Search for the cell housing the specified text and yield its [x, y] center coordinate. 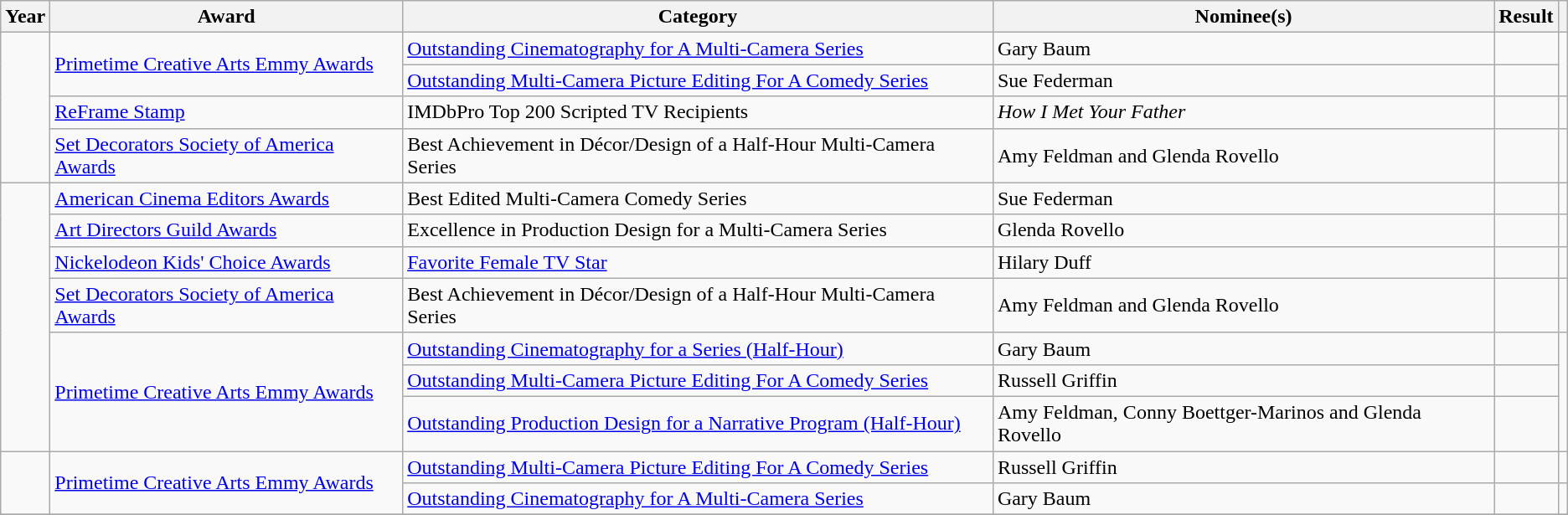
Category [699, 17]
ReFrame Stamp [226, 112]
Glenda Rovello [1243, 230]
Year [25, 17]
Hilary Duff [1243, 262]
Art Directors Guild Awards [226, 230]
Best Edited Multi-Camera Comedy Series [699, 198]
Outstanding Production Design for a Narrative Program (Half-Hour) [699, 424]
Award [226, 17]
Outstanding Cinematography for a Series (Half-Hour) [699, 348]
Favorite Female TV Star [699, 262]
Result [1526, 17]
IMDbPro Top 200 Scripted TV Recipients [699, 112]
American Cinema Editors Awards [226, 198]
Nominee(s) [1243, 17]
Excellence in Production Design for a Multi-Camera Series [699, 230]
Amy Feldman, Conny Boettger-Marinos and Glenda Rovello [1243, 424]
How I Met Your Father [1243, 112]
Nickelodeon Kids' Choice Awards [226, 262]
